For the text-containing cell, return its midpoint in [X, Y] coordinate format. 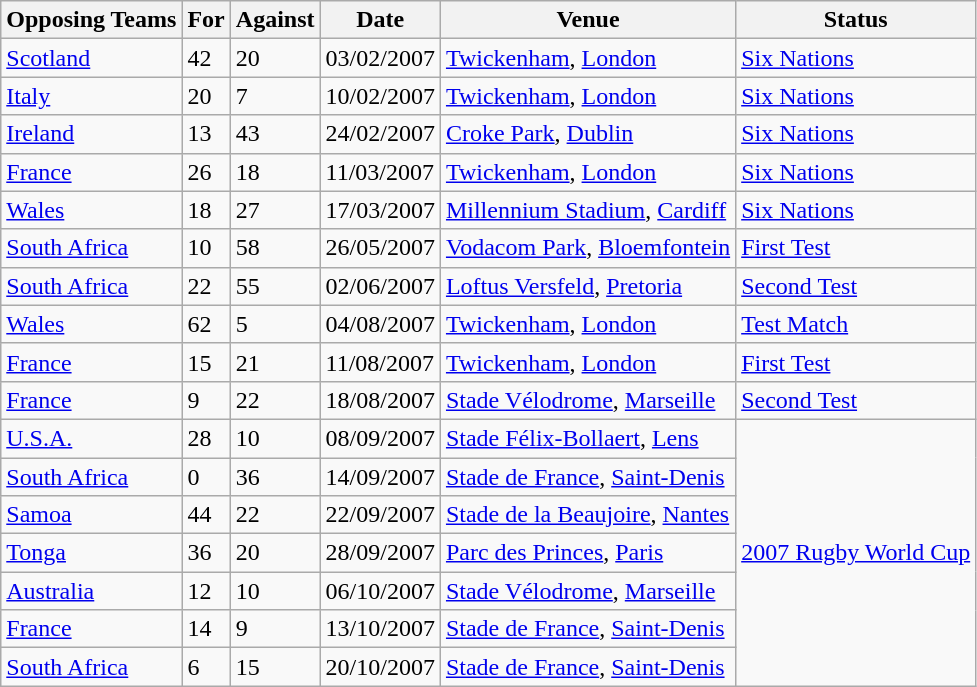
14/09/2007 [380, 477]
12 [206, 591]
10/02/2007 [380, 96]
Scotland [92, 58]
0 [206, 477]
Against [275, 20]
21 [275, 362]
7 [275, 96]
Stade de la Beaujoire, Nantes [588, 515]
11/08/2007 [380, 362]
08/09/2007 [380, 438]
Australia [92, 591]
Date [380, 20]
44 [206, 515]
43 [275, 134]
Italy [92, 96]
42 [206, 58]
26 [206, 172]
24/02/2007 [380, 134]
13/10/2007 [380, 629]
Ireland [92, 134]
11/03/2007 [380, 172]
Croke Park, Dublin [588, 134]
58 [275, 248]
For [206, 20]
5 [275, 324]
62 [206, 324]
Vodacom Park, Bloemfontein [588, 248]
28 [206, 438]
Status [856, 20]
U.S.A. [92, 438]
6 [206, 667]
20/10/2007 [380, 667]
17/03/2007 [380, 210]
Venue [588, 20]
Stade Félix-Bollaert, Lens [588, 438]
13 [206, 134]
06/10/2007 [380, 591]
03/02/2007 [380, 58]
55 [275, 286]
02/06/2007 [380, 286]
Test Match [856, 324]
26/05/2007 [380, 248]
28/09/2007 [380, 553]
22/09/2007 [380, 515]
Loftus Versfeld, Pretoria [588, 286]
Samoa [92, 515]
04/08/2007 [380, 324]
Opposing Teams [92, 20]
27 [275, 210]
18/08/2007 [380, 400]
Millennium Stadium, Cardiff [588, 210]
14 [206, 629]
Parc des Princes, Paris [588, 553]
2007 Rugby World Cup [856, 552]
Tonga [92, 553]
